Determine the [x, y] coordinate at the center of the cell enclosing the given text.  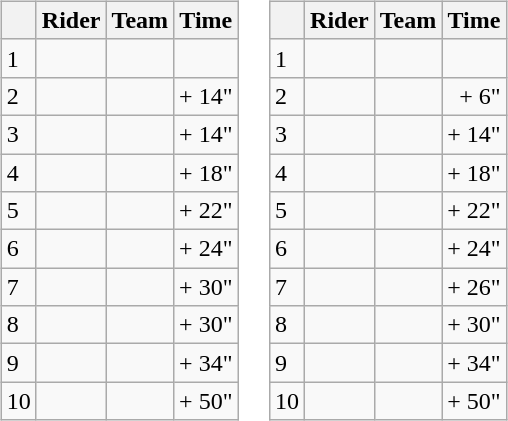
+ 26" [474, 287]
+ 6" [474, 96]
